Return the [X, Y] coordinate for the center point of the cell that contains the specified text.  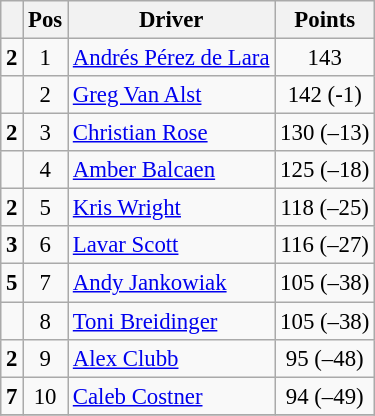
Toni Breidinger [172, 321]
4 [46, 170]
Lavar Scott [172, 245]
94 (–49) [325, 396]
Driver [172, 20]
1 [46, 58]
Caleb Costner [172, 396]
95 (–48) [325, 358]
Andy Jankowiak [172, 283]
10 [46, 396]
Kris Wright [172, 208]
8 [46, 321]
116 (–27) [325, 245]
Greg Van Alst [172, 95]
Points [325, 20]
Alex Clubb [172, 358]
9 [46, 358]
118 (–25) [325, 208]
Christian Rose [172, 133]
6 [46, 245]
142 (-1) [325, 95]
130 (–13) [325, 133]
Andrés Pérez de Lara [172, 58]
Pos [46, 20]
143 [325, 58]
125 (–18) [325, 170]
Amber Balcaen [172, 170]
